Detect which cell encompasses the target text, then output its (x, y) center coordinate. 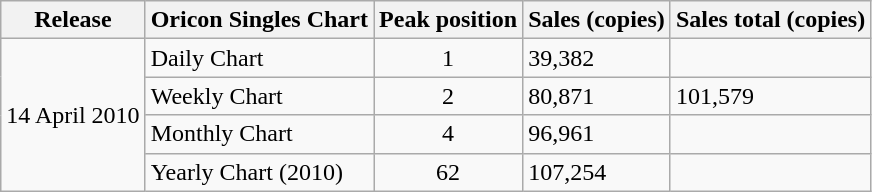
4 (448, 134)
1 (448, 58)
Oricon Singles Chart (259, 20)
107,254 (597, 172)
Daily Chart (259, 58)
80,871 (597, 96)
39,382 (597, 58)
Sales total (copies) (770, 20)
Sales (copies) (597, 20)
Weekly Chart (259, 96)
Monthly Chart (259, 134)
Peak position (448, 20)
14 April 2010 (73, 115)
62 (448, 172)
Yearly Chart (2010) (259, 172)
101,579 (770, 96)
Release (73, 20)
96,961 (597, 134)
2 (448, 96)
